Find where the given text appears and provide that cell's center as [X, Y] coordinate. 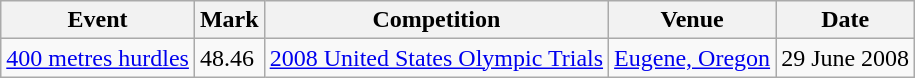
29 June 2008 [846, 58]
Competition [436, 20]
2008 United States Olympic Trials [436, 58]
Date [846, 20]
Eugene, Oregon [692, 58]
48.46 [229, 58]
Mark [229, 20]
Event [98, 20]
400 metres hurdles [98, 58]
Venue [692, 20]
